Search for the cell housing the specified text and yield its [x, y] center coordinate. 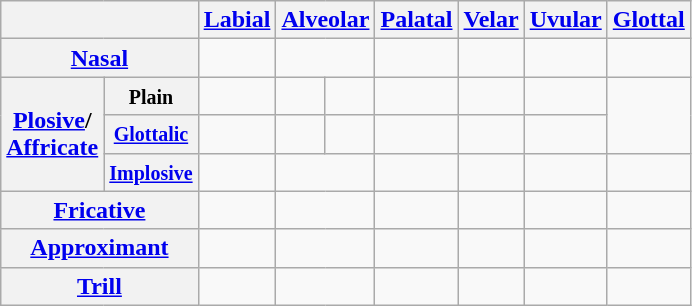
Glottalic [151, 134]
Trill [100, 286]
Labial [237, 20]
Velar [491, 20]
Alveolar [326, 20]
Approximant [100, 248]
Nasal [100, 58]
Palatal [416, 20]
Plosive/Affricate [52, 134]
Implosive [151, 172]
Uvular [566, 20]
Fricative [100, 210]
Glottal [648, 20]
Plain [151, 96]
